Return (x, y) of the center of cell containing provided text 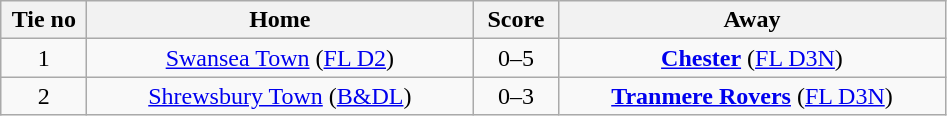
Tranmere Rovers (FL D3N) (752, 96)
1 (44, 58)
Swansea Town (FL D2) (280, 58)
Score (516, 20)
Chester (FL D3N) (752, 58)
Tie no (44, 20)
Home (280, 20)
Shrewsbury Town (B&DL) (280, 96)
0–5 (516, 58)
0–3 (516, 96)
Away (752, 20)
2 (44, 96)
